For the text-containing cell, return its midpoint in (x, y) coordinate format. 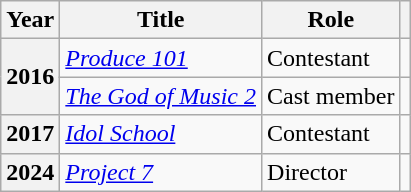
Cast member (331, 96)
2017 (30, 134)
Idol School (161, 134)
2016 (30, 77)
Project 7 (161, 172)
Produce 101 (161, 58)
2024 (30, 172)
Title (161, 20)
Role (331, 20)
Year (30, 20)
The God of Music 2 (161, 96)
Director (331, 172)
